Output the (X, Y) coordinate of the center of the cell containing the given text.  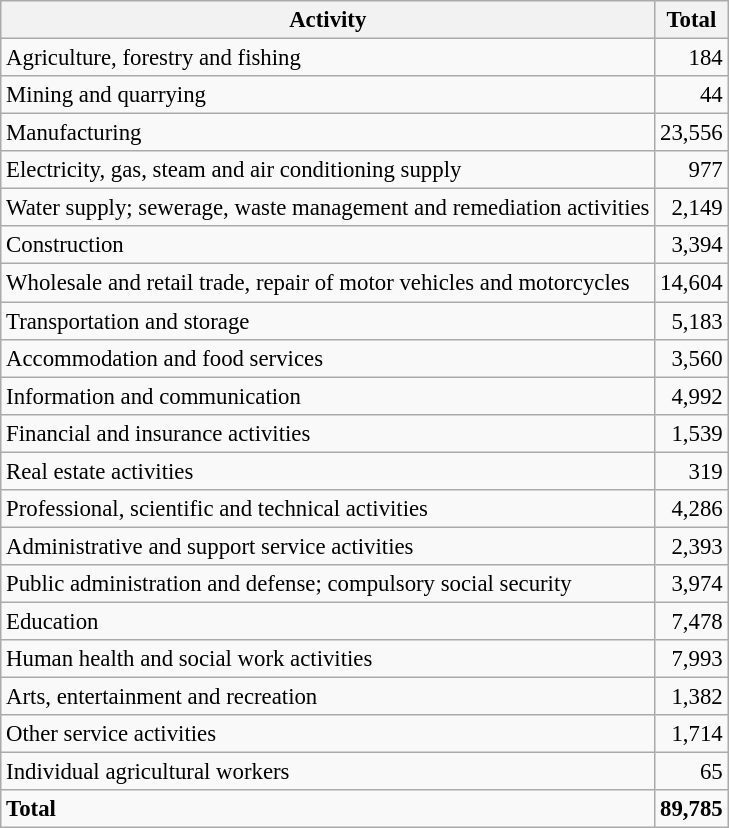
Activity (328, 20)
Other service activities (328, 734)
65 (692, 772)
Individual agricultural workers (328, 772)
Transportation and storage (328, 321)
Construction (328, 245)
Financial and insurance activities (328, 433)
977 (692, 170)
2,149 (692, 208)
Mining and quarrying (328, 95)
23,556 (692, 133)
Manufacturing (328, 133)
3,974 (692, 584)
Agriculture, forestry and fishing (328, 58)
7,993 (692, 659)
Human health and social work activities (328, 659)
319 (692, 471)
Water supply; sewerage, waste management and remediation activities (328, 208)
5,183 (692, 321)
Public administration and defense; compulsory social security (328, 584)
2,393 (692, 546)
89,785 (692, 809)
1,382 (692, 697)
1,714 (692, 734)
1,539 (692, 433)
Real estate activities (328, 471)
Arts, entertainment and recreation (328, 697)
Wholesale and retail trade, repair of motor vehicles and motorcycles (328, 283)
44 (692, 95)
4,286 (692, 509)
Administrative and support service activities (328, 546)
184 (692, 58)
14,604 (692, 283)
4,992 (692, 396)
Accommodation and food services (328, 358)
7,478 (692, 621)
3,560 (692, 358)
Professional, scientific and technical activities (328, 509)
3,394 (692, 245)
Education (328, 621)
Electricity, gas, steam and air conditioning supply (328, 170)
Information and communication (328, 396)
